Capture the cell that displays the provided text and extract its (x, y) central coordinate. 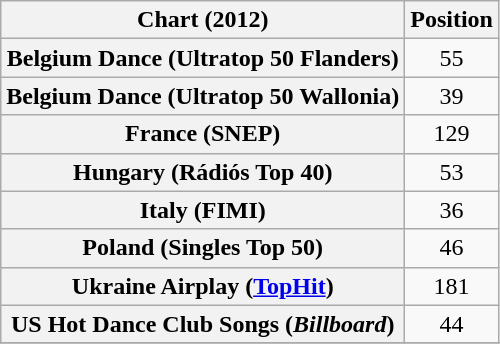
46 (452, 248)
Belgium Dance (Ultratop 50 Flanders) (203, 58)
Belgium Dance (Ultratop 50 Wallonia) (203, 96)
Hungary (Rádiós Top 40) (203, 172)
44 (452, 324)
Poland (Singles Top 50) (203, 248)
Position (452, 20)
53 (452, 172)
US Hot Dance Club Songs (Billboard) (203, 324)
181 (452, 286)
36 (452, 210)
129 (452, 134)
Chart (2012) (203, 20)
55 (452, 58)
France (SNEP) (203, 134)
Italy (FIMI) (203, 210)
39 (452, 96)
Ukraine Airplay (TopHit) (203, 286)
